Extract the [x, y] coordinate from the center of the cell holding the provided text.  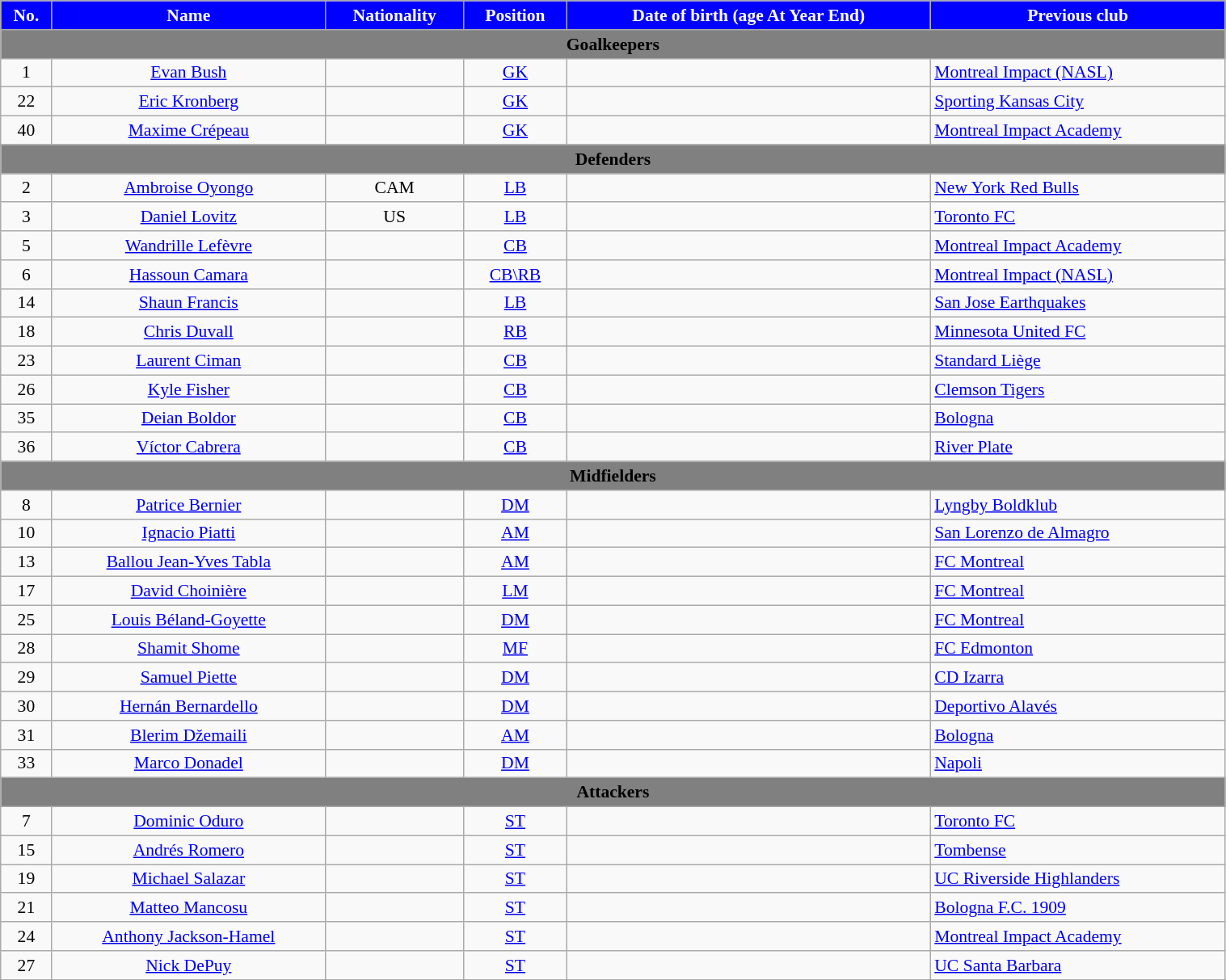
Minnesota United FC [1078, 332]
Evan Bush [189, 73]
New York Red Bulls [1078, 188]
30 [26, 706]
Dominic Oduro [189, 822]
Michael Salazar [189, 879]
Bologna F.C. 1909 [1078, 908]
Samuel Piette [189, 678]
Nationality [394, 15]
10 [26, 533]
Patrice Bernier [189, 505]
33 [26, 763]
Víctor Cabrera [189, 448]
Maxime Crépeau [189, 131]
23 [26, 361]
1 [26, 73]
26 [26, 389]
29 [26, 678]
14 [26, 303]
LM [516, 591]
US [394, 217]
San Jose Earthquakes [1078, 303]
Defenders [613, 159]
24 [26, 936]
UC Santa Barbara [1078, 965]
Laurent Ciman [189, 361]
5 [26, 246]
Sporting Kansas City [1078, 102]
Name [189, 15]
Blerim Džemaili [189, 735]
40 [26, 131]
Midfielders [613, 476]
31 [26, 735]
25 [26, 620]
13 [26, 562]
15 [26, 850]
Chris Duvall [189, 332]
David Choinière [189, 591]
Shamit Shome [189, 649]
UC Riverside Highlanders [1078, 879]
MF [516, 649]
2 [26, 188]
CD Izarra [1078, 678]
Ambroise Oyongo [189, 188]
Wandrille Lefèvre [189, 246]
Matteo Mancosu [189, 908]
Deian Boldor [189, 418]
Previous club [1078, 15]
Date of birth (age At Year End) [748, 15]
36 [26, 448]
FC Edmonton [1078, 649]
Tombense [1078, 850]
Louis Béland-Goyette [189, 620]
Shaun Francis [189, 303]
Goalkeepers [613, 44]
19 [26, 879]
Ignacio Piatti [189, 533]
Andrés Romero [189, 850]
Clemson Tigers [1078, 389]
River Plate [1078, 448]
CAM [394, 188]
17 [26, 591]
CB\RB [516, 275]
Anthony Jackson-Hamel [189, 936]
Hassoun Camara [189, 275]
28 [26, 649]
Position [516, 15]
Ballou Jean-Yves Tabla [189, 562]
7 [26, 822]
Lyngby Boldklub [1078, 505]
3 [26, 217]
22 [26, 102]
San Lorenzo de Almagro [1078, 533]
21 [26, 908]
Eric Kronberg [189, 102]
27 [26, 965]
Marco Donadel [189, 763]
Attackers [613, 793]
Standard Liège [1078, 361]
Kyle Fisher [189, 389]
18 [26, 332]
Hernán Bernardello [189, 706]
Napoli [1078, 763]
Deportivo Alavés [1078, 706]
35 [26, 418]
RB [516, 332]
8 [26, 505]
No. [26, 15]
6 [26, 275]
Daniel Lovitz [189, 217]
Nick DePuy [189, 965]
